Scan for the cell matching the given text and deliver its (X, Y) coordinate at center. 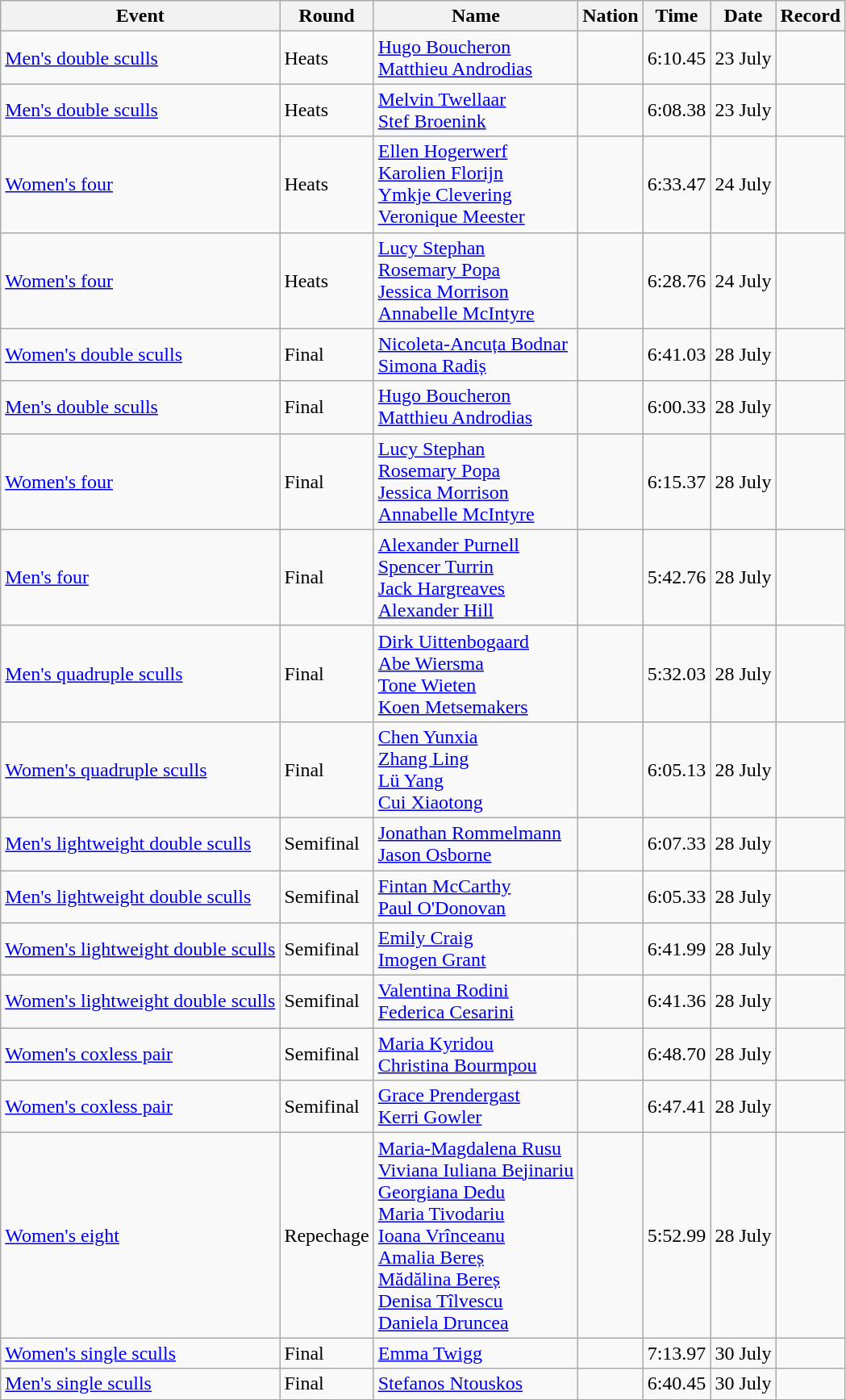
Nation (611, 16)
Emily CraigImogen Grant (476, 949)
Nicoleta-Ancuța BodnarSimona Radiș (476, 355)
6:05.33 (677, 896)
5:52.99 (677, 1235)
Repechage (327, 1235)
Women's quadruple sculls (140, 770)
Men's four (140, 578)
6:08.38 (677, 110)
Emma Twigg (476, 1353)
Date (744, 16)
6:41.36 (677, 1002)
6:48.70 (677, 1054)
Time (677, 16)
Women's single sculls (140, 1353)
6:07.33 (677, 844)
6:05.13 (677, 770)
6:40.45 (677, 1384)
Valentina RodiniFederica Cesarini (476, 1002)
Dirk UittenbogaardAbe WiersmaTone WietenKoen Metsemakers (476, 673)
6:47.41 (677, 1107)
6:33.47 (677, 184)
6:41.99 (677, 949)
Round (327, 16)
Men's single sculls (140, 1384)
Women's double sculls (140, 355)
5:32.03 (677, 673)
Name (476, 16)
Men's quadruple sculls (140, 673)
Chen YunxiaZhang LingLü YangCui Xiaotong (476, 770)
Grace PrendergastKerri Gowler (476, 1107)
Melvin TwellaarStef Broenink (476, 110)
6:15.37 (677, 481)
5:42.76 (677, 578)
Women's eight (140, 1235)
6:41.03 (677, 355)
Ellen HogerwerfKarolien FlorijnYmkje CleveringVeronique Meester (476, 184)
6:10.45 (677, 58)
Alexander PurnellSpencer TurrinJack HargreavesAlexander Hill (476, 578)
Jonathan RommelmannJason Osborne (476, 844)
6:28.76 (677, 281)
Maria KyridouChristina Bourmpou (476, 1054)
Record (811, 16)
Maria-Magdalena RusuViviana Iuliana BejinariuGeorgiana DeduMaria TivodariuIoana VrînceanuAmalia BereșMădălina BereșDenisa TîlvescuDaniela Druncea (476, 1235)
Stefanos Ntouskos (476, 1384)
6:00.33 (677, 407)
7:13.97 (677, 1353)
Fintan McCarthyPaul O'Donovan (476, 896)
Event (140, 16)
